Capture the cell that displays the provided text and extract its [x, y] central coordinate. 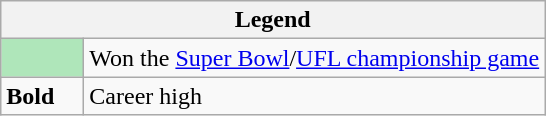
Legend [273, 20]
Career high [314, 96]
Won the Super Bowl/UFL championship game [314, 58]
Bold [42, 96]
